Determine the (x, y) coordinate at the center of the cell enclosing the given text.  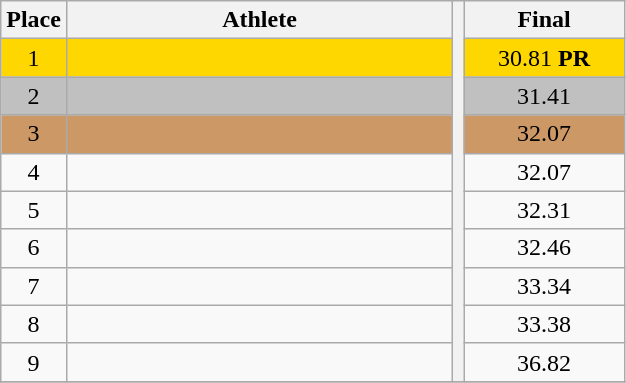
33.38 (544, 324)
5 (34, 210)
32.31 (544, 210)
33.34 (544, 286)
1 (34, 58)
3 (34, 134)
31.41 (544, 96)
4 (34, 172)
Place (34, 20)
8 (34, 324)
Final (544, 20)
36.82 (544, 362)
9 (34, 362)
2 (34, 96)
30.81 PR (544, 58)
6 (34, 248)
32.46 (544, 248)
Athlete (259, 20)
7 (34, 286)
